Locate the cell with the specified text and output its [x, y] center coordinate. 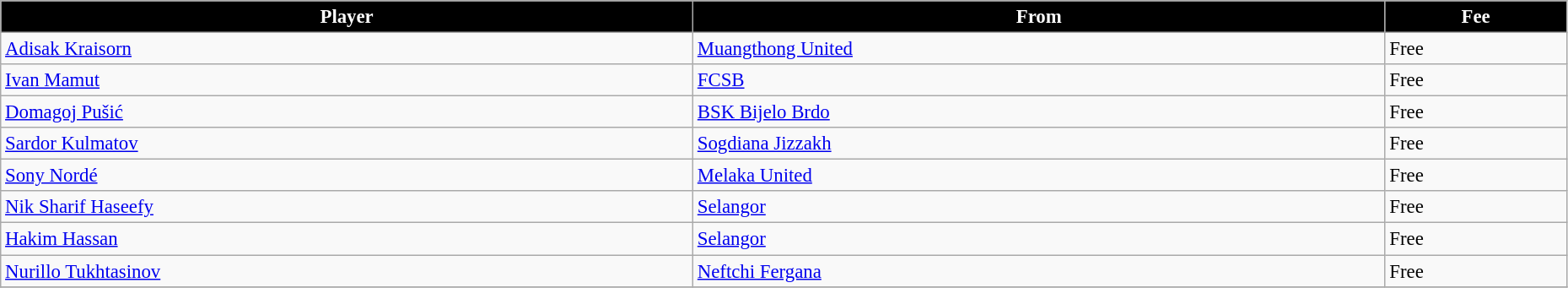
Fee [1476, 17]
Ivan Mamut [348, 80]
Sony Nordé [348, 176]
Muangthong United [1039, 49]
Hakim Hassan [348, 239]
BSK Bijelo Brdo [1039, 112]
From [1039, 17]
Adisak Kraisorn [348, 49]
Sogdiana Jizzakh [1039, 144]
Melaka United [1039, 176]
Nurillo Tukhtasinov [348, 271]
FCSB [1039, 80]
Nik Sharif Haseefy [348, 207]
Neftchi Fergana [1039, 271]
Sardor Kulmatov [348, 144]
Player [348, 17]
Domagoj Pušić [348, 112]
